Output the (X, Y) coordinate of the center of the cell containing the given text.  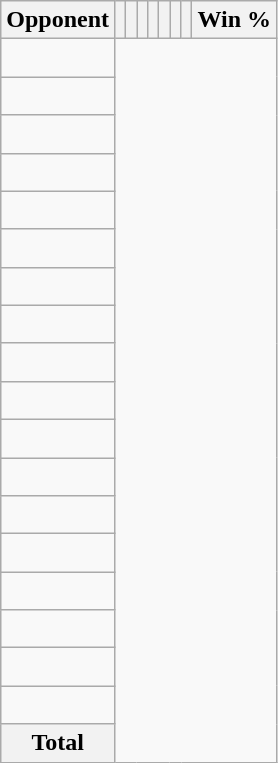
Total (58, 743)
Win % (234, 20)
Opponent (58, 20)
